Return [X, Y] of the center of cell containing provided text 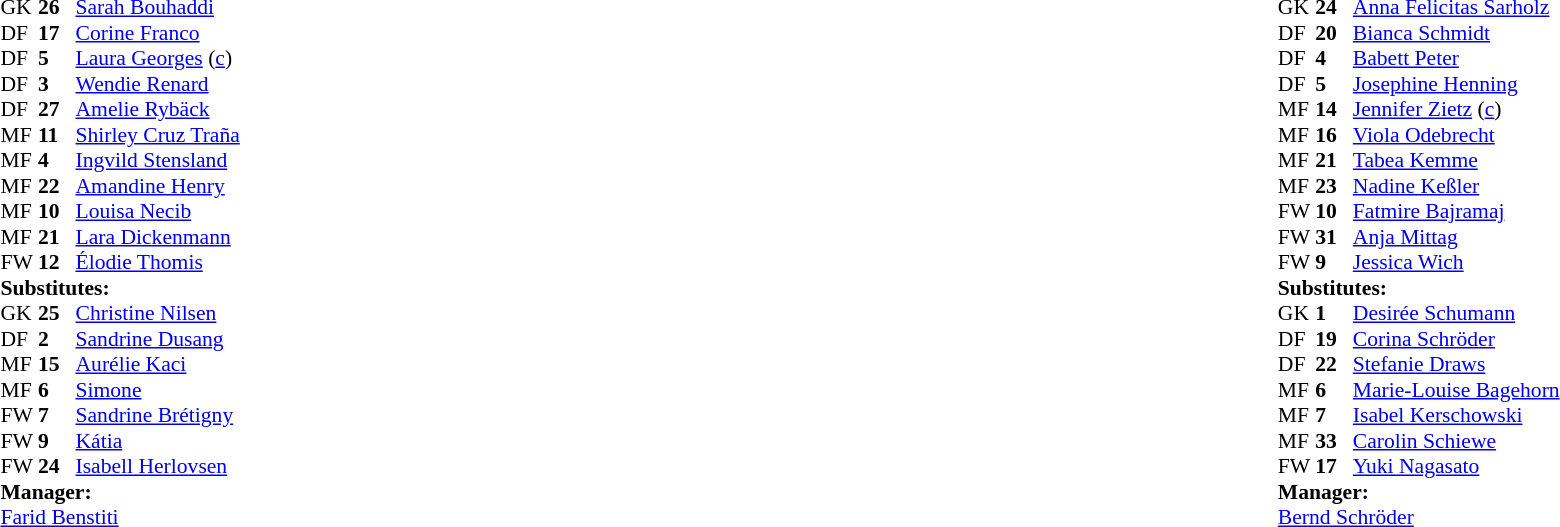
15 [57, 365]
Corina Schröder [1456, 339]
Isabell Herlovsen [158, 467]
Sandrine Dusang [158, 339]
Fatmire Bajramaj [1456, 211]
12 [57, 263]
Jessica Wich [1456, 263]
27 [57, 109]
3 [57, 84]
Carolin Schiewe [1456, 441]
Simone [158, 390]
Marie-Louise Bagehorn [1456, 390]
Viola Odebrecht [1456, 135]
Babett Peter [1456, 59]
Wendie Renard [158, 84]
Isabel Kerschowski [1456, 415]
Bianca Schmidt [1456, 33]
Corine Franco [158, 33]
Élodie Thomis [158, 263]
1 [1334, 313]
Laura Georges (c) [158, 59]
23 [1334, 186]
2 [57, 339]
11 [57, 135]
Josephine Henning [1456, 84]
31 [1334, 237]
Anja Mittag [1456, 237]
Jennifer Zietz (c) [1456, 109]
Kátia [158, 441]
Christine Nilsen [158, 313]
Ingvild Stensland [158, 161]
Shirley Cruz Traña [158, 135]
20 [1334, 33]
24 [57, 467]
Lara Dickenmann [158, 237]
Tabea Kemme [1456, 161]
Amandine Henry [158, 186]
19 [1334, 339]
Yuki Nagasato [1456, 467]
14 [1334, 109]
25 [57, 313]
Stefanie Draws [1456, 365]
Sandrine Brétigny [158, 415]
Nadine Keßler [1456, 186]
Louisa Necib [158, 211]
Amelie Rybäck [158, 109]
Aurélie Kaci [158, 365]
33 [1334, 441]
Desirée Schumann [1456, 313]
16 [1334, 135]
